Provide the (x, y) coordinate of the cell's center where the given text is located.  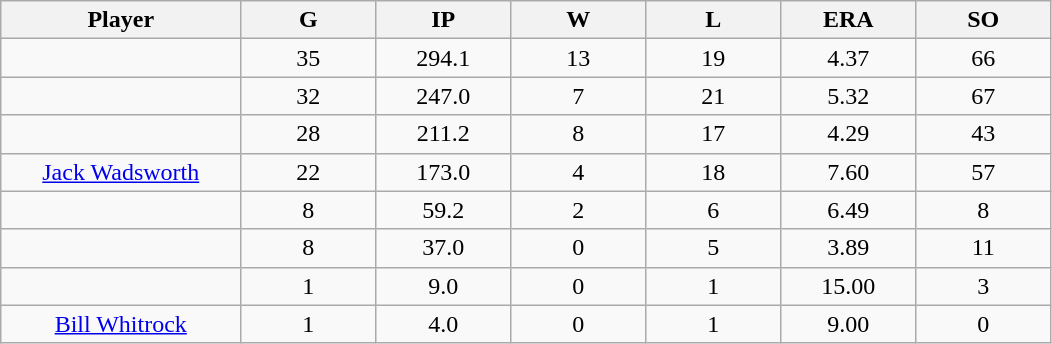
28 (308, 134)
43 (984, 134)
7.60 (848, 172)
IP (444, 20)
17 (714, 134)
W (578, 20)
9.0 (444, 286)
211.2 (444, 134)
59.2 (444, 210)
19 (714, 58)
7 (578, 96)
4.37 (848, 58)
2 (578, 210)
22 (308, 172)
32 (308, 96)
247.0 (444, 96)
4.0 (444, 324)
35 (308, 58)
Player (121, 20)
Jack Wadsworth (121, 172)
4.29 (848, 134)
Bill Whitrock (121, 324)
L (714, 20)
9.00 (848, 324)
ERA (848, 20)
6.49 (848, 210)
6 (714, 210)
173.0 (444, 172)
11 (984, 248)
15.00 (848, 286)
21 (714, 96)
5.32 (848, 96)
66 (984, 58)
294.1 (444, 58)
57 (984, 172)
37.0 (444, 248)
SO (984, 20)
3.89 (848, 248)
G (308, 20)
13 (578, 58)
4 (578, 172)
5 (714, 248)
18 (714, 172)
3 (984, 286)
67 (984, 96)
